Detect which cell encompasses the target text, then output its [x, y] center coordinate. 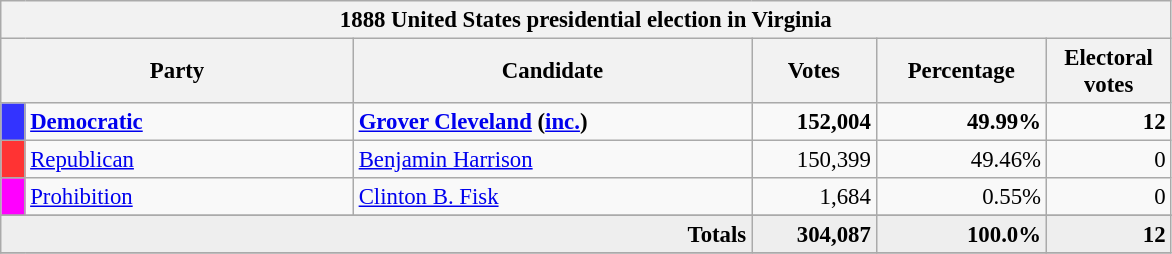
1,684 [814, 197]
100.0% [961, 235]
Electoral votes [1108, 72]
Party [178, 72]
Candidate [552, 72]
Totals [376, 235]
Votes [814, 72]
150,399 [814, 160]
Grover Cleveland (inc.) [552, 122]
Clinton B. Fisk [552, 197]
1888 United States presidential election in Virginia [586, 20]
Republican [189, 160]
0.55% [961, 197]
152,004 [814, 122]
49.46% [961, 160]
49.99% [961, 122]
Benjamin Harrison [552, 160]
Democratic [189, 122]
Percentage [961, 72]
Prohibition [189, 197]
304,087 [814, 235]
